For the text-containing cell, return its midpoint in (x, y) coordinate format. 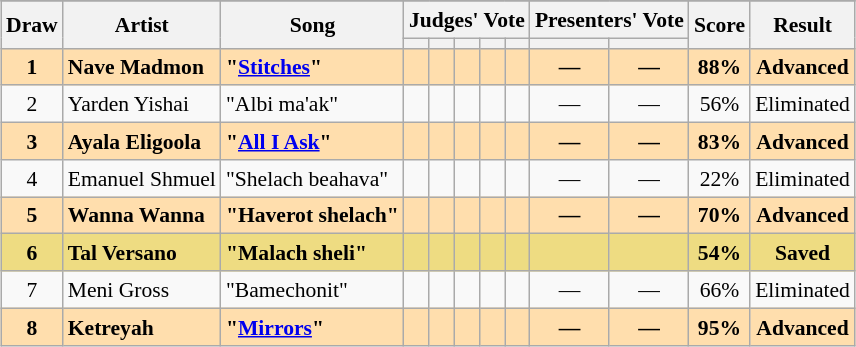
Nave Madmon (142, 66)
Tal Versano (142, 252)
Ayala Eligoola (142, 142)
8 (32, 326)
66% (720, 290)
Saved (802, 252)
70% (720, 216)
Presenters' Vote (610, 20)
6 (32, 252)
"Mirrors" (312, 326)
Result (802, 24)
56% (720, 104)
2 (32, 104)
"Shelach beahava" (312, 178)
Draw (32, 24)
Artist (142, 24)
1 (32, 66)
Wanna Wanna (142, 216)
"Bamechonit" (312, 290)
"Haverot shelach" (312, 216)
Score (720, 24)
22% (720, 178)
7 (32, 290)
Meni Gross (142, 290)
88% (720, 66)
"All I Ask" (312, 142)
"Albi ma'ak" (312, 104)
83% (720, 142)
4 (32, 178)
Ketreyah (142, 326)
54% (720, 252)
Song (312, 24)
Judges' Vote (467, 20)
"Stitches" (312, 66)
3 (32, 142)
Emanuel Shmuel (142, 178)
95% (720, 326)
Yarden Yishai (142, 104)
"Malach sheli" (312, 252)
5 (32, 216)
